Detect which cell encompasses the target text, then output its (X, Y) center coordinate. 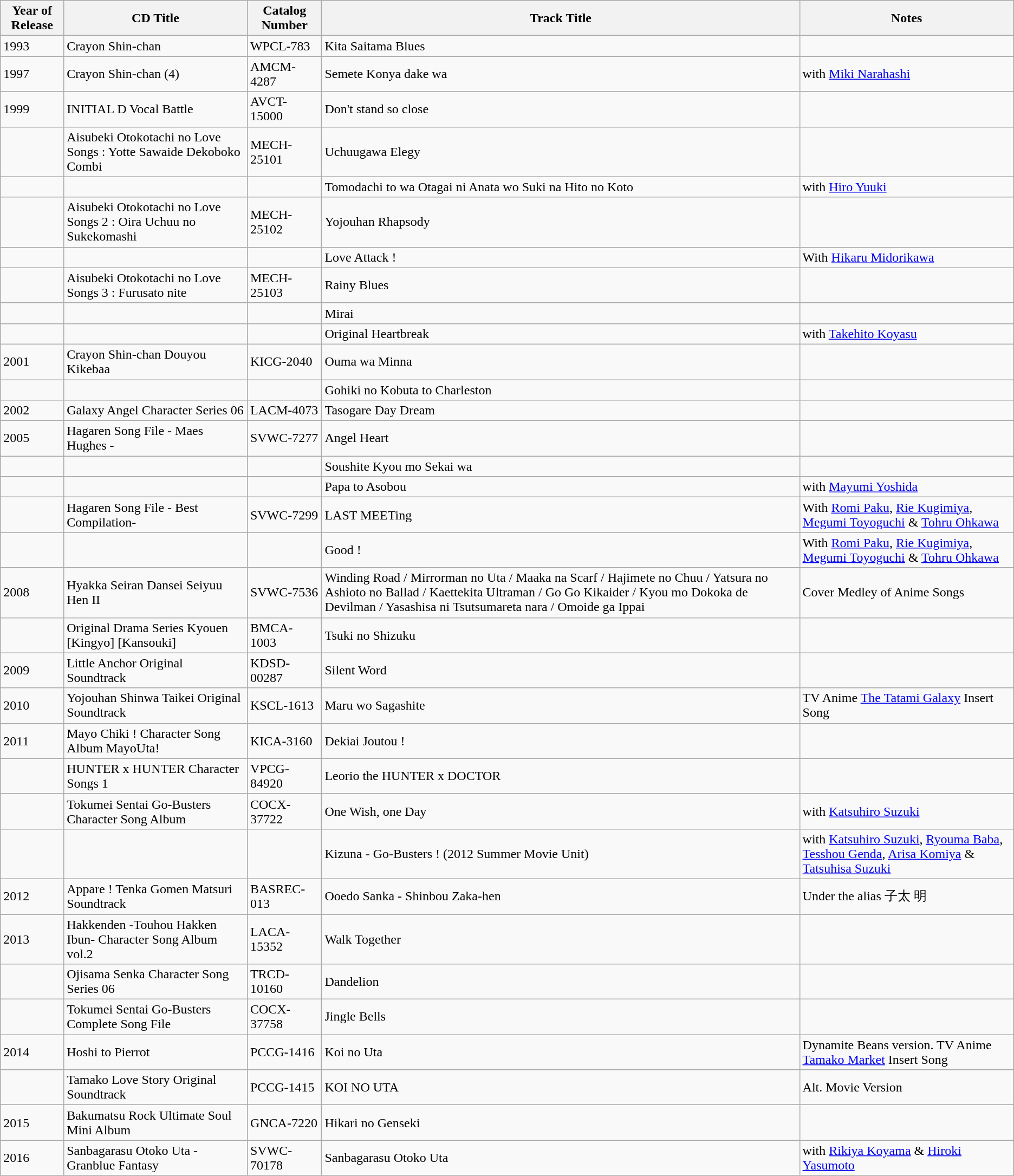
WPCL-783 (284, 46)
2010 (32, 705)
Mayo Chiki ! Character Song Album MayoUta! (156, 741)
LAST MEETing (561, 515)
COCX-37722 (284, 811)
with Katsuhiro Suzuki, Ryouma Baba, Tesshou Genda, Arisa Komiya & Tatsuhisa Suzuki (907, 854)
Hagaren Song File - Maes Hughes - (156, 439)
BASREC-013 (284, 896)
TV Anime The Tatami Galaxy Insert Song (907, 705)
Tamako Love Story Original Soundtrack (156, 1088)
SVWC-70178 (284, 1158)
Silent Word (561, 671)
1997 (32, 74)
Notes (907, 18)
SVWC-7277 (284, 439)
with Mayumi Yoshida (907, 487)
2016 (32, 1158)
Tokumei Sentai Go-Busters Character Song Album (156, 811)
with Katsuhiro Suzuki (907, 811)
Original Drama Series Kyouen [Kingyo] [Kansouki] (156, 635)
Crayon Shin-chan Douyou Kikebaa (156, 362)
2005 (32, 439)
2011 (32, 741)
2002 (32, 411)
Bakumatsu Rock Ultimate Soul Mini Album (156, 1122)
Crayon Shin-chan (4) (156, 74)
Jingle Bells (561, 1017)
KICA-3160 (284, 741)
with Miki Narahashi (907, 74)
Cover Medley of Anime Songs (907, 593)
MECH-25102 (284, 222)
Kita Saitama Blues (561, 46)
MECH-25103 (284, 285)
Alt. Movie Version (907, 1088)
Gohiki no Kobuta to Charleston (561, 389)
2015 (32, 1122)
AMCM-4287 (284, 74)
with Takehito Koyasu (907, 334)
Hyakka Seiran Dansei Seiyuu Hen II (156, 593)
Papa to Asobou (561, 487)
Love Attack ! (561, 257)
Semete Konya dake wa (561, 74)
2013 (32, 939)
INITIAL D Vocal Battle (156, 109)
Tomodachi to wa Otagai ni Anata wo Suki na Hito no Koto (561, 187)
Catalog Number (284, 18)
Appare ! Tenka Gomen Matsuri Soundtrack (156, 896)
Mirai (561, 313)
With Hikaru Midorikawa (907, 257)
1999 (32, 109)
Little Anchor Original Soundtrack (156, 671)
Rainy Blues (561, 285)
Angel Heart (561, 439)
KDSD-00287 (284, 671)
Sanbagarasu Otoko Uta (561, 1158)
GNCA-7220 (284, 1122)
Dynamite Beans version. TV Anime Tamako Market Insert Song (907, 1052)
Yojouhan Shinwa Taikei Original Soundtrack (156, 705)
2008 (32, 593)
One Wish, one Day (561, 811)
Ojisama Senka Character Song Series 06 (156, 982)
Hoshi to Pierrot (156, 1052)
2014 (32, 1052)
with Hiro Yuuki (907, 187)
Yojouhan Rhapsody (561, 222)
Don't stand so close (561, 109)
Aisubeki Otokotachi no Love Songs 2 : Oira Uchuu no Sukekomashi (156, 222)
VPCG-84920 (284, 776)
KICG-2040 (284, 362)
Uchuugawa Elegy (561, 152)
Tasogare Day Dream (561, 411)
KOI NO UTA (561, 1088)
Walk Together (561, 939)
Koi no Uta (561, 1052)
PCCG-1415 (284, 1088)
with Rikiya Koyama & Hiroki Yasumoto (907, 1158)
BMCA-1003 (284, 635)
Original Heartbreak (561, 334)
Hakkenden -Touhou Hakken Ibun- Character Song Album vol.2 (156, 939)
Hagaren Song File - Best Compilation- (156, 515)
CD Title (156, 18)
SVWC-7536 (284, 593)
Galaxy Angel Character Series 06 (156, 411)
COCX-37758 (284, 1017)
MECH-25101 (284, 152)
2012 (32, 896)
Aisubeki Otokotachi no Love Songs : Yotte Sawaide Dekoboko Combi (156, 152)
KSCL-1613 (284, 705)
2001 (32, 362)
Soushite Kyou mo Sekai wa (561, 466)
PCCG-1416 (284, 1052)
Tsuki no Shizuku (561, 635)
Tokumei Sentai Go-Busters Complete Song File (156, 1017)
Ouma wa Minna (561, 362)
Crayon Shin-chan (156, 46)
1993 (32, 46)
SVWC-7299 (284, 515)
Under the alias 子太 明 (907, 896)
AVCT-15000 (284, 109)
LACM-4073 (284, 411)
Kizuna - Go-Busters ! (2012 Summer Movie Unit) (561, 854)
Dekiai Joutou ! (561, 741)
Maru wo Sagashite (561, 705)
Sanbagarasu Otoko Uta - Granblue Fantasy (156, 1158)
Good ! (561, 550)
2009 (32, 671)
Hikari no Genseki (561, 1122)
Aisubeki Otokotachi no Love Songs 3 : Furusato nite (156, 285)
Year of Release (32, 18)
LACA-15352 (284, 939)
HUNTER x HUNTER Character Songs 1 (156, 776)
Ooedo Sanka - Shinbou Zaka-hen (561, 896)
Dandelion (561, 982)
Track Title (561, 18)
TRCD-10160 (284, 982)
Leorio the HUNTER x DOCTOR (561, 776)
